Detect which cell encompasses the target text, then output its (X, Y) center coordinate. 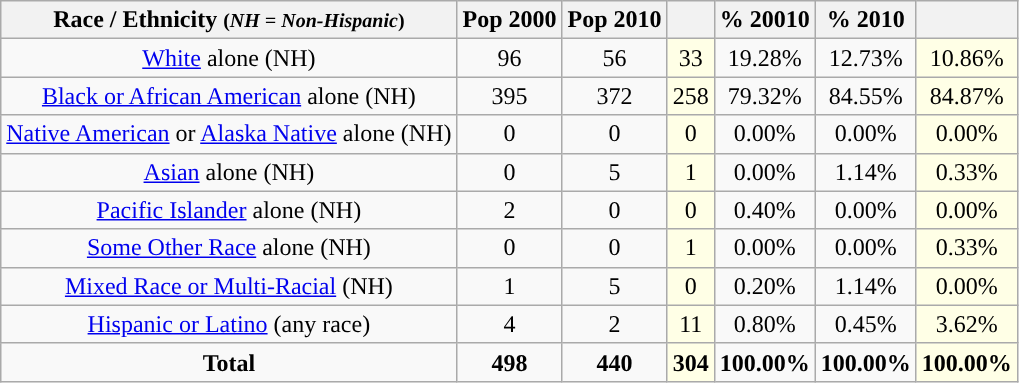
304 (690, 362)
19.28% (764, 58)
395 (510, 96)
0.80% (764, 324)
Hispanic or Latino (any race) (229, 324)
0.45% (866, 324)
Pacific Islander alone (NH) (229, 210)
Native American or Alaska Native alone (NH) (229, 134)
498 (510, 362)
10.86% (966, 58)
258 (690, 96)
0.40% (764, 210)
372 (614, 96)
% 20010 (764, 20)
33 (690, 58)
Pop 2000 (510, 20)
Race / Ethnicity (NH = Non-Hispanic) (229, 20)
4 (510, 324)
84.87% (966, 96)
Asian alone (NH) (229, 172)
0.20% (764, 286)
12.73% (866, 58)
11 (690, 324)
3.62% (966, 324)
84.55% (866, 96)
White alone (NH) (229, 58)
Pop 2010 (614, 20)
Some Other Race alone (NH) (229, 248)
Total (229, 362)
% 2010 (866, 20)
96 (510, 58)
56 (614, 58)
440 (614, 362)
Mixed Race or Multi-Racial (NH) (229, 286)
79.32% (764, 96)
Black or African American alone (NH) (229, 96)
